Search for the cell housing the specified text and yield its (X, Y) center coordinate. 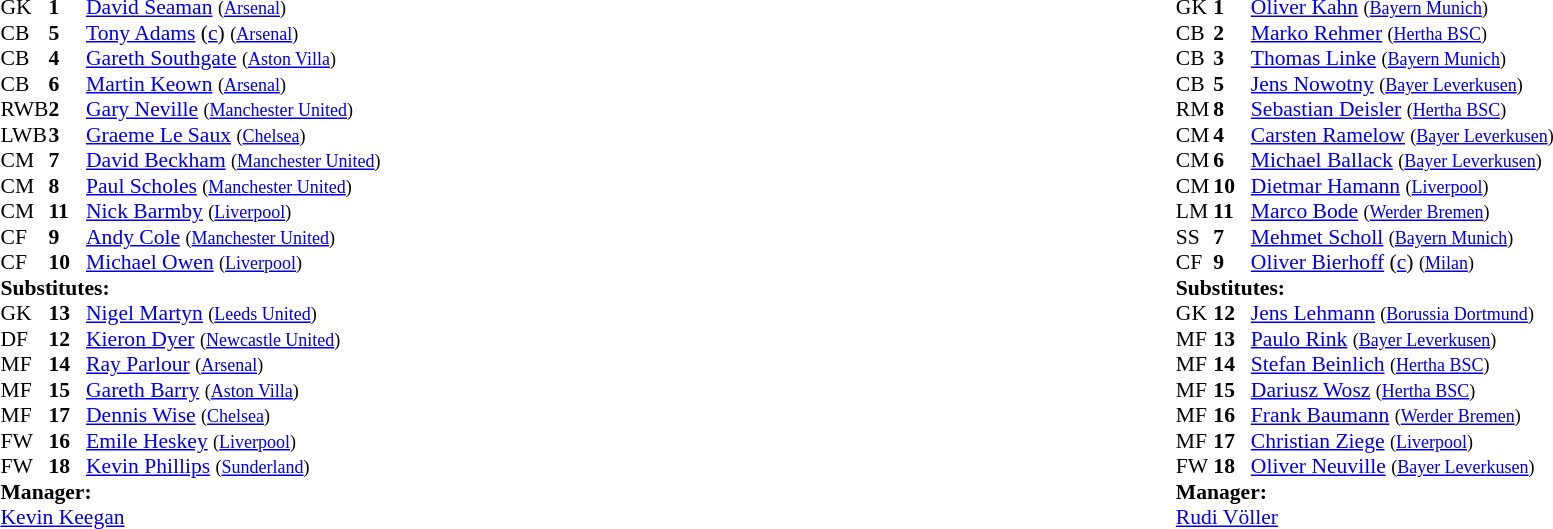
Graeme Le Saux (Chelsea) (234, 135)
Nigel Martyn (Leeds United) (234, 313)
RWB (24, 109)
SS (1195, 237)
Michael Owen (Liverpool) (234, 263)
Nick Barmby (Liverpool) (234, 211)
LM (1195, 211)
Gareth Southgate (Aston Villa) (234, 59)
Dennis Wise (Chelsea) (234, 415)
Emile Heskey (Liverpool) (234, 441)
Tony Adams (c) (Arsenal) (234, 33)
Kieron Dyer (Newcastle United) (234, 339)
Martin Keown (Arsenal) (234, 84)
Andy Cole (Manchester United) (234, 237)
Ray Parlour (Arsenal) (234, 365)
David Beckham (Manchester United) (234, 161)
LWB (24, 135)
RM (1195, 109)
Manager: (190, 492)
Substitutes: (190, 288)
Kevin Phillips (Sunderland) (234, 467)
Gareth Barry (Aston Villa) (234, 390)
Paul Scholes (Manchester United) (234, 186)
DF (24, 339)
Gary Neville (Manchester United) (234, 109)
